Identify which cell holds the provided text, then report its (x, y) central coordinate. 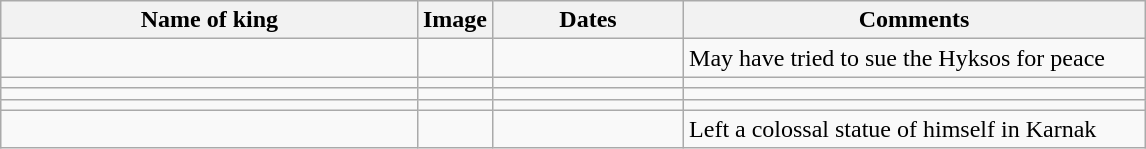
Left a colossal statue of himself in Karnak (914, 129)
Image (454, 20)
Comments (914, 20)
May have tried to sue the Hyksos for peace (914, 58)
Name of king (209, 20)
Dates (588, 20)
